Extract the [x, y] coordinate from the center of the cell holding the provided text.  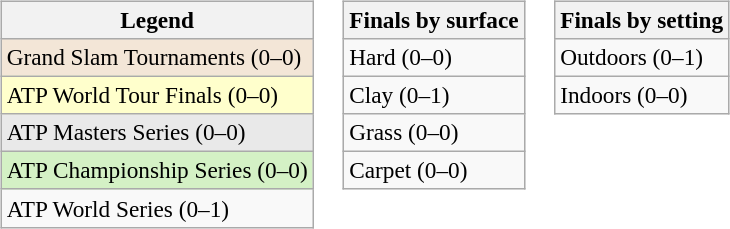
Grass (0–0) [434, 133]
Finals by setting [642, 20]
Clay (0–1) [434, 95]
ATP World Tour Finals (0–0) [157, 95]
Outdoors (0–1) [642, 57]
ATP Masters Series (0–0) [157, 133]
Finals by surface [434, 20]
Indoors (0–0) [642, 95]
Hard (0–0) [434, 57]
ATP World Series (0–1) [157, 208]
ATP Championship Series (0–0) [157, 171]
Legend [157, 20]
Carpet (0–0) [434, 171]
Grand Slam Tournaments (0–0) [157, 57]
